Search for the cell housing the specified text and yield its (x, y) center coordinate. 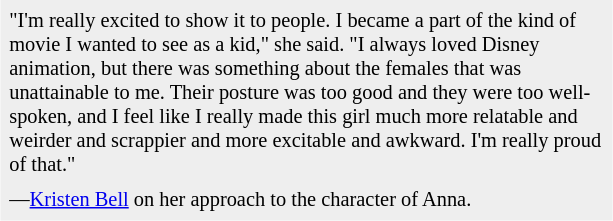
—Kristen Bell on her approach to the character of Anna. (306, 200)
